Determine the (x, y) coordinate at the center of the cell enclosing the given text.  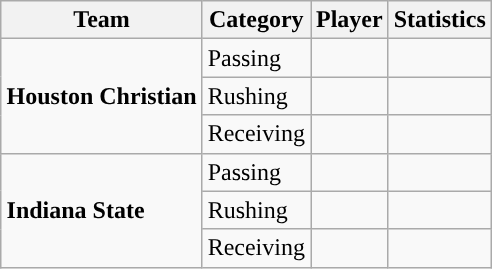
Player (349, 20)
Houston Christian (102, 96)
Category (256, 20)
Team (102, 20)
Statistics (440, 20)
Indiana State (102, 210)
